Scan for the cell matching the given text and deliver its (X, Y) coordinate at center. 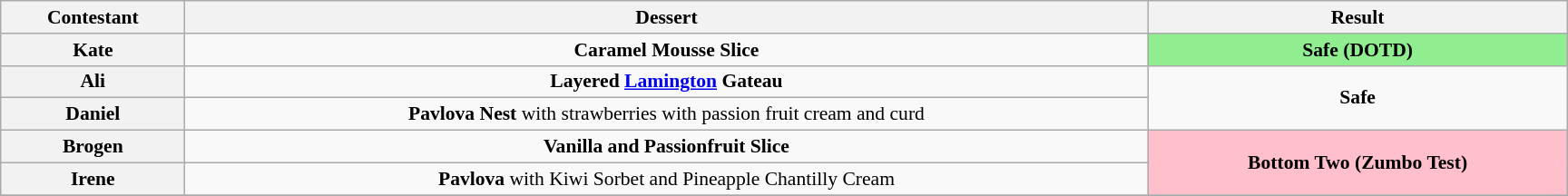
Pavlova Nest with strawberries with passion fruit cream and curd (666, 114)
Kate (93, 50)
Bottom Two (Zumbo Test) (1357, 163)
Vanilla and Passionfruit Slice (666, 147)
Daniel (93, 114)
Contestant (93, 17)
Brogen (93, 147)
Layered Lamington Gateau (666, 82)
Ali (93, 82)
Irene (93, 179)
Dessert (666, 17)
Caramel Mousse Slice (666, 50)
Result (1357, 17)
Pavlova with Kiwi Sorbet and Pineapple Chantilly Cream (666, 179)
Safe (1357, 98)
Safe (DOTD) (1357, 50)
